Identify which cell holds the provided text, then report its [x, y] central coordinate. 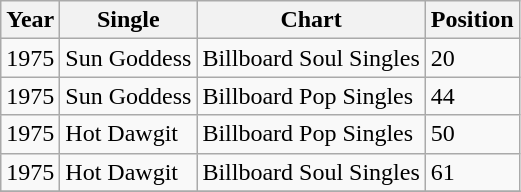
Year [30, 20]
61 [472, 172]
Chart [311, 20]
Position [472, 20]
Single [128, 20]
50 [472, 134]
44 [472, 96]
20 [472, 58]
